Pinpoint the cell where the given text exists, returning its [X, Y] midpoint coordinate. 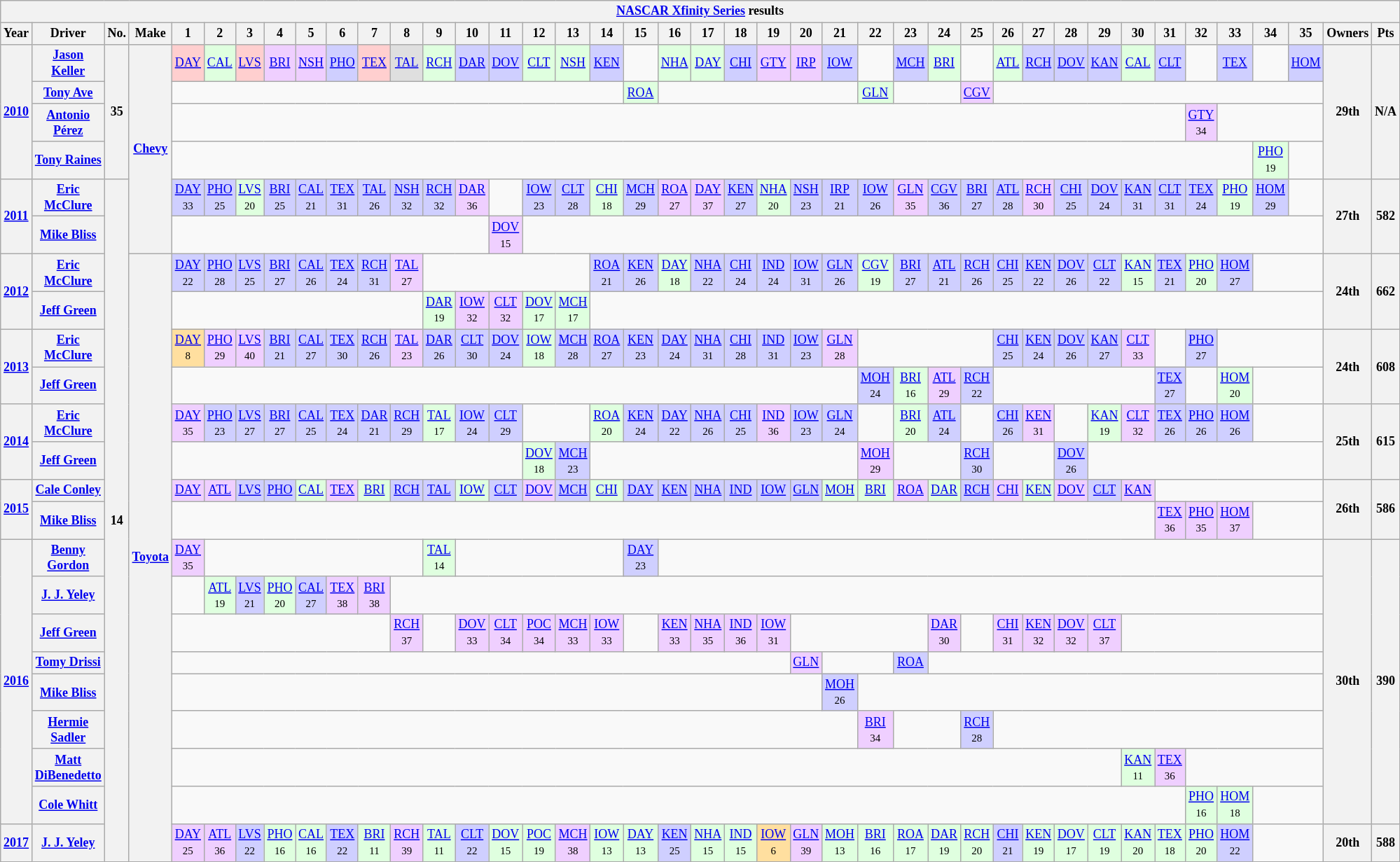
DAY25 [188, 842]
TAL27 [407, 273]
ATL29 [944, 386]
25th [1347, 441]
RCH28 [976, 730]
24 [944, 34]
DOV32 [1072, 633]
TAL23 [407, 348]
CHI26 [1008, 423]
Benny Gordon [68, 558]
KEN22 [1039, 273]
MOH13 [840, 842]
NHA35 [708, 633]
LVS20 [249, 197]
Tomy Drissi [68, 662]
CHI31 [1008, 633]
DAY37 [708, 197]
TEX21 [1170, 273]
GTY34 [1201, 123]
2010 [17, 111]
NHA31 [708, 348]
TAL14 [440, 558]
RCH22 [976, 386]
2016 [17, 682]
MOH26 [840, 693]
CHI28 [741, 348]
Matt DiBenedetto [68, 767]
KEN19 [1039, 842]
12 [539, 34]
KAN11 [1138, 767]
Cale Conley [68, 490]
27 [1039, 34]
LVS21 [249, 595]
NSH32 [407, 197]
615 [1386, 441]
KAN15 [1138, 273]
Year [17, 34]
26th [1347, 510]
PHO35 [1201, 520]
ATL21 [944, 273]
2011 [17, 216]
TEX30 [342, 348]
PHO28 [220, 273]
26 [1008, 34]
CLT37 [1104, 633]
Hermie Sadler [68, 730]
CAL25 [311, 423]
BRI21 [280, 348]
IOW6 [773, 842]
Tony Raines [68, 160]
RCH31 [374, 273]
ATL28 [1008, 197]
IOW13 [607, 842]
33 [1235, 34]
29th [1347, 111]
NSH23 [806, 197]
CGV [976, 92]
CLT28 [573, 197]
PHO29 [220, 348]
30 [1138, 34]
20th [1347, 842]
11 [506, 34]
Cole Whitt [68, 805]
GLN28 [840, 348]
POC34 [539, 633]
TEX31 [342, 197]
CLT29 [506, 423]
22 [875, 34]
GTY [773, 63]
TEX18 [1170, 842]
GLN26 [840, 273]
28 [1072, 34]
DAY18 [674, 273]
2017 [17, 842]
IOW32 [472, 310]
HOM18 [1235, 805]
TEX27 [1170, 386]
ATL24 [944, 423]
608 [1386, 367]
Antonio Pérez [68, 123]
KEN26 [641, 273]
IND15 [741, 842]
TEX22 [342, 842]
HOM37 [1235, 520]
IRP21 [840, 197]
GLN35 [910, 197]
MOH29 [875, 461]
3 [249, 34]
586 [1386, 510]
CHI24 [741, 273]
BRI38 [374, 595]
No. [116, 34]
RCH32 [440, 197]
DAY23 [641, 558]
IOW26 [875, 197]
1 [188, 34]
CAL16 [311, 842]
NHA22 [708, 273]
CGV36 [944, 197]
IND24 [773, 273]
KEN31 [1039, 423]
2012 [17, 291]
27th [1347, 216]
HOM [1305, 63]
MOH [840, 490]
DAR26 [440, 348]
2 [220, 34]
MCH17 [573, 310]
PHO26 [1201, 423]
TAL26 [374, 197]
13 [573, 34]
15 [641, 34]
LVS27 [249, 423]
MOH24 [875, 386]
CAL26 [311, 273]
DOV33 [472, 633]
29 [1104, 34]
GLN39 [806, 842]
KEN25 [674, 842]
HOM27 [1235, 273]
N/A [1386, 111]
BRI34 [875, 730]
18 [741, 34]
LVS22 [249, 842]
GLN24 [840, 423]
IOW24 [472, 423]
MCH23 [573, 461]
POC19 [539, 842]
7 [374, 34]
CHI21 [1008, 842]
2014 [17, 441]
390 [1386, 682]
DAR21 [374, 423]
BRI20 [910, 423]
DOV18 [539, 461]
Pts [1386, 34]
9 [440, 34]
DAR36 [472, 197]
Toyota [150, 557]
16 [674, 34]
LVS25 [249, 273]
20 [806, 34]
CGV19 [875, 273]
2015 [17, 510]
CLT19 [1104, 842]
CLT34 [506, 633]
RCH29 [407, 423]
ATL36 [220, 842]
KEN27 [741, 197]
PHO27 [1201, 348]
HOM29 [1270, 197]
DAY33 [188, 197]
582 [1386, 216]
IND31 [773, 348]
HOM20 [1235, 386]
Driver [68, 34]
Jason Keller [68, 63]
31 [1170, 34]
IND [741, 490]
NHA15 [708, 842]
IOW33 [607, 633]
588 [1386, 842]
DAR30 [944, 633]
8 [407, 34]
IOW18 [539, 348]
PHO23 [220, 423]
ROA17 [910, 842]
BRI25 [280, 197]
MCH28 [573, 348]
10 [472, 34]
CHI18 [607, 197]
4 [280, 34]
KAN31 [1138, 197]
Tony Ave [68, 92]
ATL19 [220, 595]
NHA26 [708, 423]
NHA20 [773, 197]
HOM22 [1235, 842]
MCH38 [573, 842]
KEN32 [1039, 633]
Owners [1347, 34]
23 [910, 34]
17 [708, 34]
DAY24 [674, 348]
662 [1386, 291]
RCH20 [976, 842]
CLT33 [1138, 348]
CAL21 [311, 197]
NASCAR Xfinity Series results [700, 11]
34 [1270, 34]
HOM26 [1235, 423]
KAN19 [1104, 423]
TAL17 [440, 423]
30th [1347, 682]
ROA20 [607, 423]
MCH29 [641, 197]
KEN33 [674, 633]
RCH37 [407, 633]
6 [342, 34]
RCH39 [407, 842]
KEN23 [641, 348]
BRI11 [374, 842]
5 [311, 34]
KAN20 [1138, 842]
TAL11 [440, 842]
TEX26 [1170, 423]
KAN27 [1104, 348]
32 [1201, 34]
21 [840, 34]
Chevy [150, 149]
DAY13 [641, 842]
IRP [806, 63]
MCH33 [573, 633]
TEX38 [342, 595]
2013 [17, 367]
PHO25 [220, 197]
ROA21 [607, 273]
CLT31 [1170, 197]
LVS40 [249, 348]
19 [773, 34]
CLT30 [472, 348]
25 [976, 34]
Make [150, 34]
DAY8 [188, 348]
